From the cell containing the given text, extract its center point as [X, Y] coordinate. 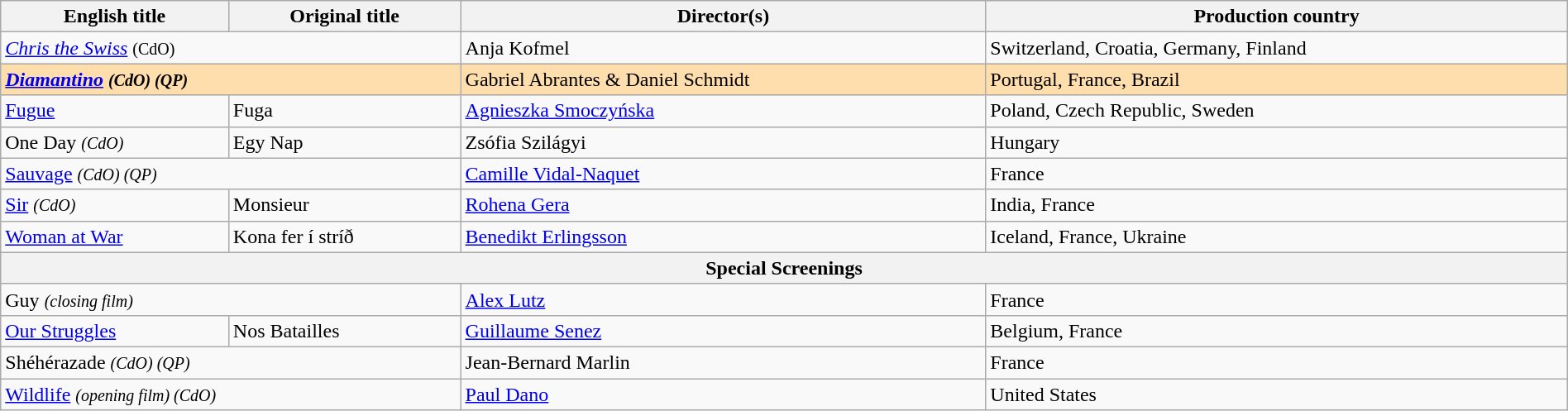
Iceland, France, Ukraine [1277, 237]
Director(s) [723, 17]
Kona fer í stríð [344, 237]
Fuga [344, 111]
One Day (CdO) [115, 142]
Sir (CdO) [115, 205]
Diamantino (CdO) (QP) [231, 79]
Chris the Swiss (CdO) [231, 48]
Our Struggles [115, 331]
Benedikt Erlingsson [723, 237]
Production country [1277, 17]
Poland, Czech Republic, Sweden [1277, 111]
Zsófia Szilágyi [723, 142]
Alex Lutz [723, 299]
Guillaume Senez [723, 331]
Anja Kofmel [723, 48]
Gabriel Abrantes & Daniel Schmidt [723, 79]
Woman at War [115, 237]
Rohena Gera [723, 205]
Nos Batailles [344, 331]
Paul Dano [723, 394]
Camille Vidal-Naquet [723, 174]
Wildlife (opening film) (CdO) [231, 394]
Belgium, France [1277, 331]
Original title [344, 17]
Hungary [1277, 142]
Shéhérazade (CdO) (QP) [231, 362]
Monsieur [344, 205]
Special Screenings [784, 268]
India, France [1277, 205]
Fugue [115, 111]
Guy (closing film) [231, 299]
Agnieszka Smoczyńska [723, 111]
Portugal, France, Brazil [1277, 79]
United States [1277, 394]
Jean-Bernard Marlin [723, 362]
Sauvage (CdO) (QP) [231, 174]
English title [115, 17]
Egy Nap [344, 142]
Switzerland, Croatia, Germany, Finland [1277, 48]
